Return [X, Y] of the center of cell containing provided text 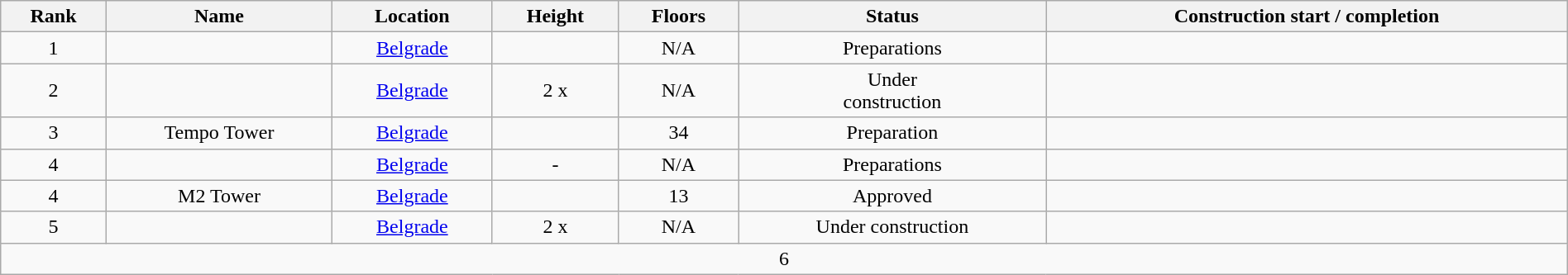
M2 Tower [218, 196]
Under construction [892, 227]
Construction start / completion [1307, 17]
3 [54, 133]
Preparation [892, 133]
- [556, 164]
Location [412, 17]
Name [218, 17]
2 [54, 91]
Approved [892, 196]
Height [556, 17]
13 [678, 196]
Underconstruction [892, 91]
Tempo Tower [218, 133]
6 [784, 258]
5 [54, 227]
Floors [678, 17]
1 [54, 48]
Rank [54, 17]
34 [678, 133]
Status [892, 17]
